Identify which cell holds the provided text, then report its [X, Y] central coordinate. 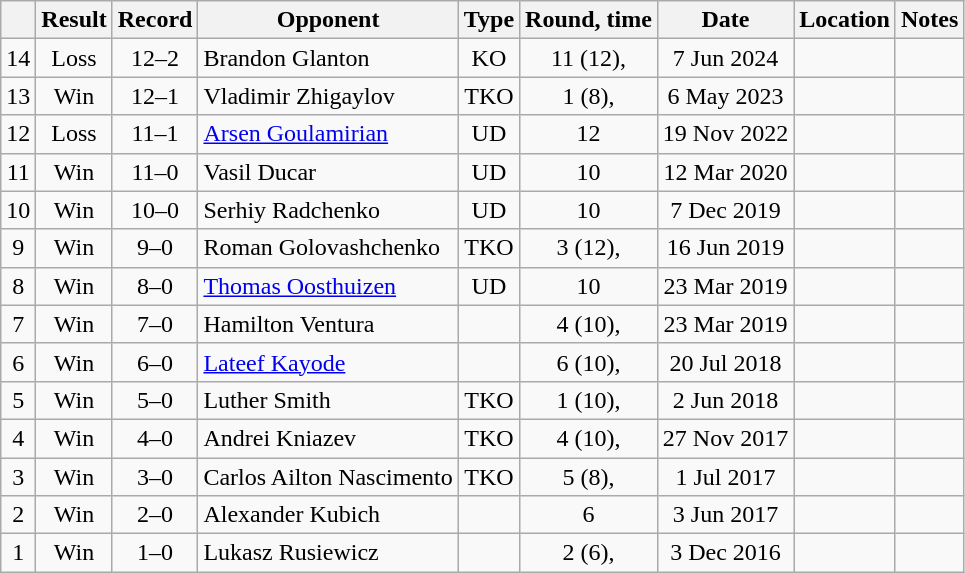
6–0 [155, 362]
7 Dec 2019 [725, 210]
13 [18, 96]
1 (8), [589, 96]
Thomas Oosthuizen [328, 286]
27 Nov 2017 [725, 438]
2 [18, 515]
16 Jun 2019 [725, 248]
Hamilton Ventura [328, 324]
Luther Smith [328, 400]
4 [18, 438]
11–0 [155, 172]
Andrei Kniazev [328, 438]
3 [18, 477]
1 (10), [589, 400]
Notes [929, 20]
Roman Golovashchenko [328, 248]
Lukasz Rusiewicz [328, 553]
5 (8), [589, 477]
3 (12), [589, 248]
2–0 [155, 515]
11 (12), [589, 58]
Result [74, 20]
9 [18, 248]
6 May 2023 [725, 96]
1 [18, 553]
12–2 [155, 58]
6 (10), [589, 362]
5 [18, 400]
8–0 [155, 286]
Type [488, 20]
KO [488, 58]
8 [18, 286]
2 (6), [589, 553]
2 Jun 2018 [725, 400]
7 Jun 2024 [725, 58]
1 Jul 2017 [725, 477]
1–0 [155, 553]
9–0 [155, 248]
Record [155, 20]
Serhiy Radchenko [328, 210]
12 Mar 2020 [725, 172]
3–0 [155, 477]
3 Dec 2016 [725, 553]
5–0 [155, 400]
Opponent [328, 20]
Carlos Ailton Nascimento [328, 477]
3 Jun 2017 [725, 515]
Brandon Glanton [328, 58]
Vladimir Zhigaylov [328, 96]
12–1 [155, 96]
14 [18, 58]
7 [18, 324]
Location [845, 20]
11–1 [155, 134]
7–0 [155, 324]
Vasil Ducar [328, 172]
Arsen Goulamirian [328, 134]
Date [725, 20]
19 Nov 2022 [725, 134]
Lateef Kayode [328, 362]
Round, time [589, 20]
Alexander Kubich [328, 515]
10–0 [155, 210]
4–0 [155, 438]
11 [18, 172]
20 Jul 2018 [725, 362]
